Return (x, y) of the center of cell containing provided text 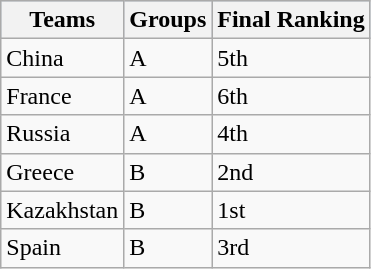
France (62, 96)
5th (291, 58)
China (62, 58)
Groups (168, 20)
Greece (62, 172)
6th (291, 96)
Kazakhstan (62, 210)
Spain (62, 248)
Final Ranking (291, 20)
Russia (62, 134)
1st (291, 210)
3rd (291, 248)
2nd (291, 172)
4th (291, 134)
Teams (62, 20)
